Search for the cell housing the specified text and yield its (X, Y) center coordinate. 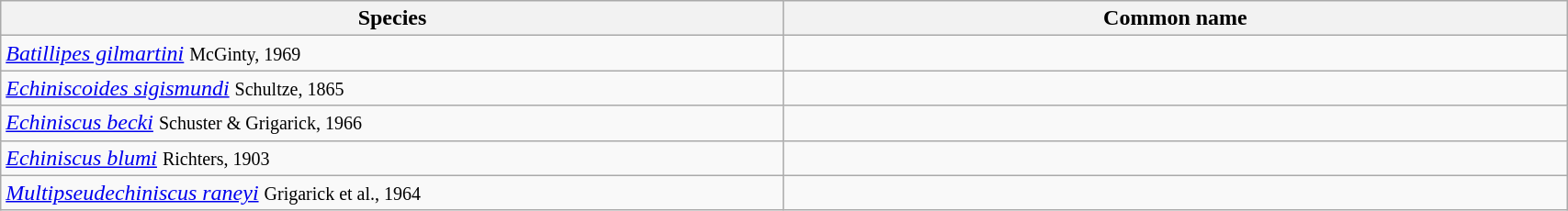
Echiniscus becki Schuster & Grigarick, 1966 (392, 123)
Batillipes gilmartini McGinty, 1969 (392, 53)
Common name (1175, 18)
Echiniscus blumi Richters, 1903 (392, 158)
Species (392, 18)
Multipseudechiniscus raneyi Grigarick et al., 1964 (392, 193)
Echiniscoides sigismundi Schultze, 1865 (392, 88)
